Identify which cell holds the provided text, then report its (X, Y) central coordinate. 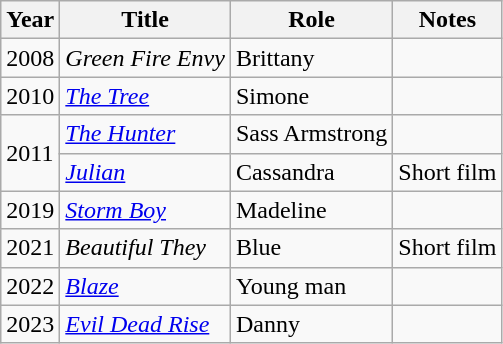
Cassandra (311, 172)
Beautiful They (146, 248)
2011 (30, 153)
2021 (30, 248)
Notes (448, 20)
Storm Boy (146, 210)
Madeline (311, 210)
The Tree (146, 96)
Sass Armstrong (311, 134)
The Hunter (146, 134)
2019 (30, 210)
Title (146, 20)
Role (311, 20)
2008 (30, 58)
2010 (30, 96)
Green Fire Envy (146, 58)
Brittany (311, 58)
2022 (30, 286)
Blue (311, 248)
2023 (30, 324)
Danny (311, 324)
Young man (311, 286)
Blaze (146, 286)
Simone (311, 96)
Year (30, 20)
Evil Dead Rise (146, 324)
Julian (146, 172)
